Determine the [X, Y] coordinate at the center of the cell enclosing the given text.  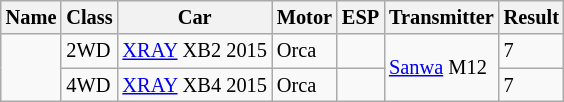
2WD [89, 51]
Transmitter [442, 17]
Result [532, 17]
Name [32, 17]
Class [89, 17]
4WD [89, 85]
XRAY XB2 2015 [195, 51]
Car [195, 17]
XRAY XB4 2015 [195, 85]
Sanwa M12 [442, 68]
Motor [304, 17]
ESP [360, 17]
